Determine the [X, Y] coordinate at the center of the cell enclosing the given text.  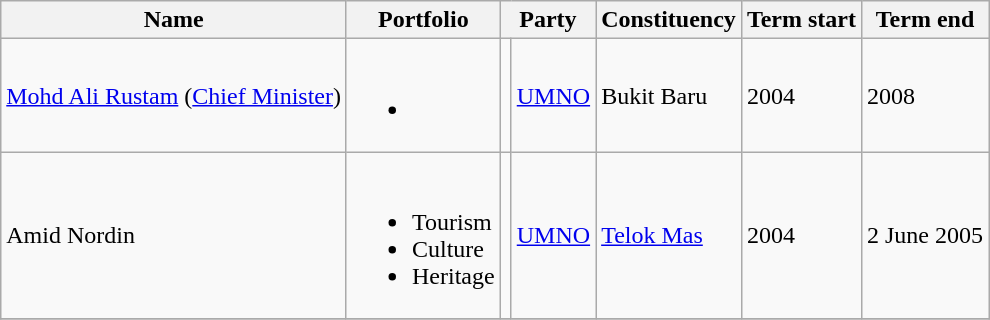
2 June 2005 [924, 236]
Amid Nordin [174, 236]
Bukit Baru [669, 96]
Name [174, 20]
Mohd Ali Rustam (Chief Minister) [174, 96]
Term start [801, 20]
Portfolio [423, 20]
Telok Mas [669, 236]
Party [548, 20]
TourismCultureHeritage [423, 236]
2008 [924, 96]
Constituency [669, 20]
Term end [924, 20]
